Return the (x, y) coordinate for the center point of the cell that contains the specified text.  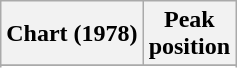
Chart (1978) (72, 34)
Peakposition (189, 34)
